Pinpoint the cell where the given text exists, returning its (X, Y) midpoint coordinate. 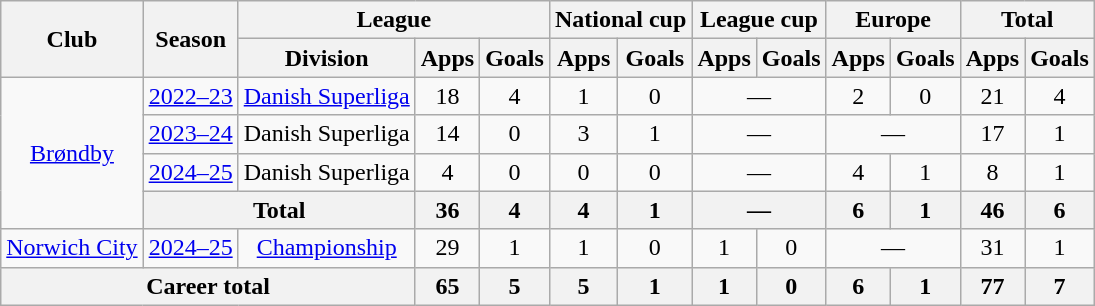
46 (992, 210)
Club (72, 39)
Brøndby (72, 153)
Championship (326, 248)
Division (326, 58)
65 (447, 286)
36 (447, 210)
3 (583, 134)
21 (992, 96)
Norwich City (72, 248)
29 (447, 248)
2023–24 (190, 134)
77 (992, 286)
National cup (620, 20)
18 (447, 96)
7 (1060, 286)
Career total (208, 286)
League cup (759, 20)
31 (992, 248)
2 (858, 96)
Europe (893, 20)
14 (447, 134)
2022–23 (190, 96)
Season (190, 39)
League (394, 20)
8 (992, 172)
17 (992, 134)
